Return the [x, y] coordinate for the center point of the cell that contains the specified text.  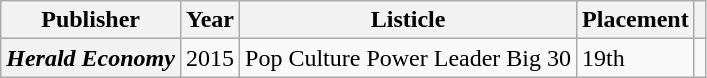
Year [210, 20]
Pop Culture Power Leader Big 30 [408, 58]
Publisher [91, 20]
Placement [636, 20]
2015 [210, 58]
19th [636, 58]
Listicle [408, 20]
Herald Economy [91, 58]
